Find where the given text appears and provide that cell's center as (x, y) coordinate. 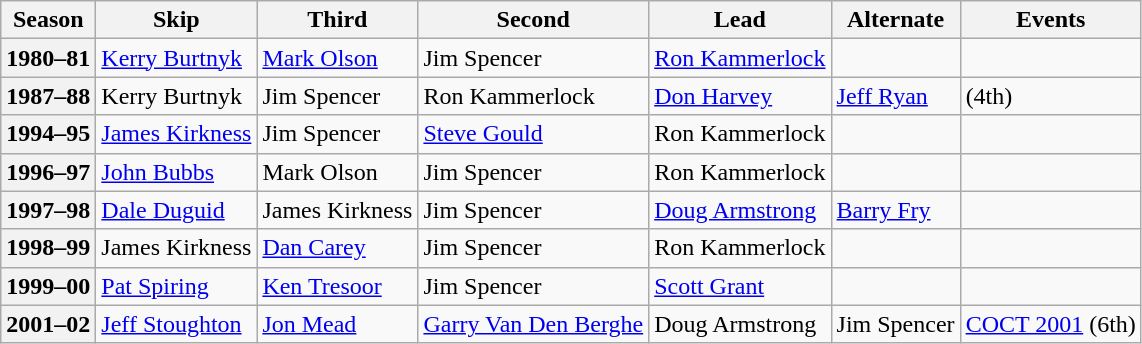
Alternate (896, 20)
1997–98 (48, 210)
1980–81 (48, 58)
Events (1050, 20)
1999–00 (48, 286)
Don Harvey (740, 96)
Season (48, 20)
Second (534, 20)
Third (338, 20)
Lead (740, 20)
Steve Gould (534, 134)
(4th) (1050, 96)
Barry Fry (896, 210)
John Bubbs (176, 172)
Dan Carey (338, 248)
Jon Mead (338, 324)
Garry Van Den Berghe (534, 324)
1996–97 (48, 172)
Ken Tresoor (338, 286)
1994–95 (48, 134)
Pat Spiring (176, 286)
Skip (176, 20)
Dale Duguid (176, 210)
1998–99 (48, 248)
Jeff Stoughton (176, 324)
COCT 2001 (6th) (1050, 324)
Jeff Ryan (896, 96)
1987–88 (48, 96)
2001–02 (48, 324)
Scott Grant (740, 286)
